Scan for the cell matching the given text and deliver its (X, Y) coordinate at center. 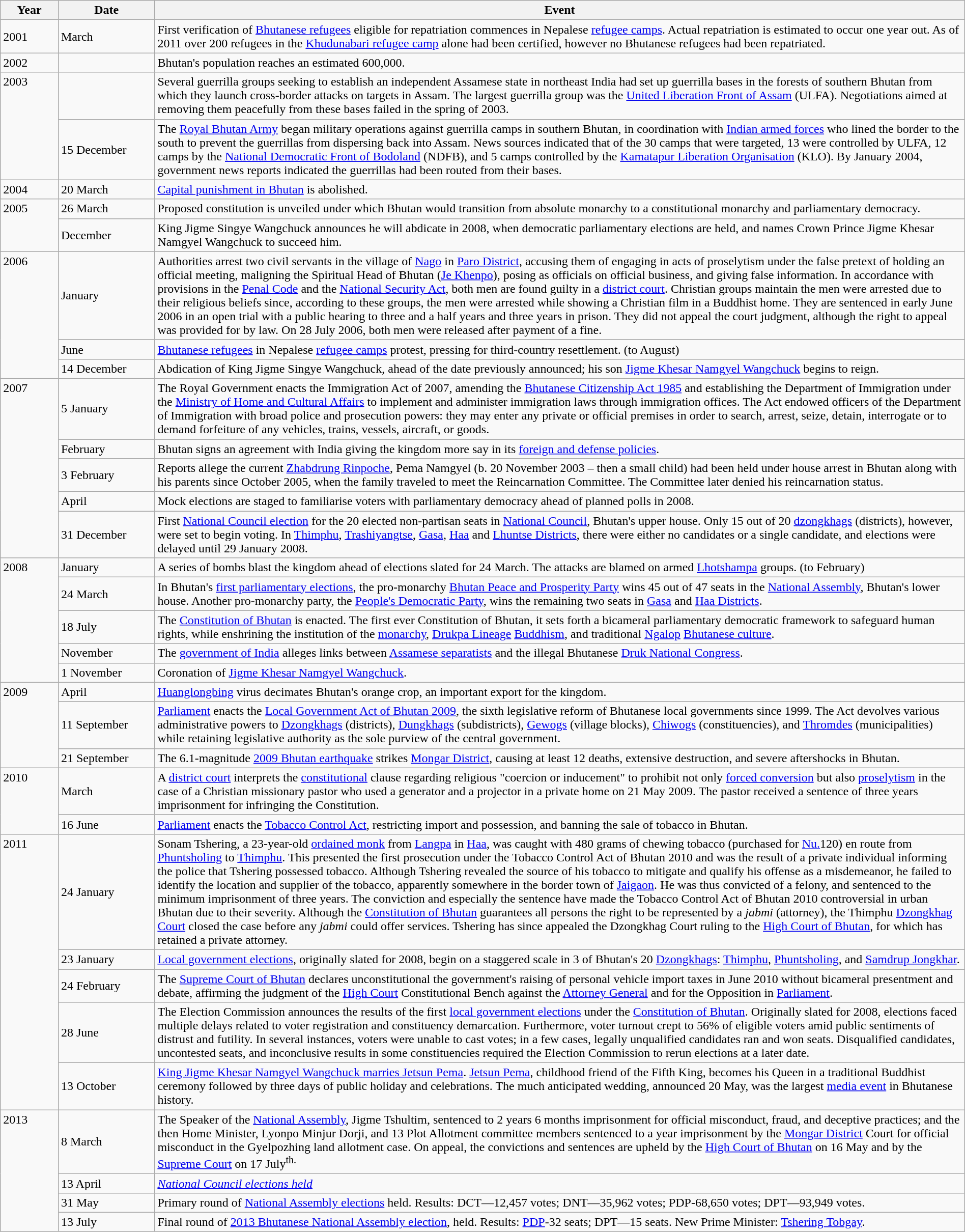
8 March (106, 1142)
24 March (106, 594)
A series of bombs blast the kingdom ahead of elections slated for 24 March. The attacks are blamed on armed Lhotshampa groups. (to February) (560, 568)
Final round of 2013 Bhutanese National Assembly election, held. Results: PDP-32 seats; DPT—15 seats. New Prime Minister: Tshering Tobgay. (560, 1222)
13 October (106, 1086)
15 December (106, 150)
Parliament enacts the Tobacco Control Act, restricting import and possession, and banning the sale of tobacco in Bhutan. (560, 824)
20 March (106, 189)
2002 (30, 63)
Event (560, 10)
Primary round of National Assembly elections held. Results: DCT—12,457 votes; DNT—35,962 votes; PDP-68,650 votes; DPT—93,949 votes. (560, 1202)
National Council elections held (560, 1183)
24 January (106, 892)
3 February (106, 475)
The government of India alleges links between Assamese separatists and the illegal Bhutanese Druk National Congress. (560, 653)
26 March (106, 209)
2007 (30, 468)
Capital punishment in Bhutan is abolished. (560, 189)
Huanglongbing virus decimates Bhutan's orange crop, an important export for the kingdom. (560, 692)
Abdication of King Jigme Singye Wangchuck, ahead of the date previously announced; his son Jigme Khesar Namgyel Wangchuck begins to reign. (560, 369)
2008 (30, 620)
Date (106, 10)
December (106, 235)
31 May (106, 1202)
June (106, 349)
2009 (30, 725)
28 June (106, 1032)
Bhutan signs an agreement with India giving the kingdom more say in its foreign and defense policies. (560, 449)
2006 (30, 315)
31 December (106, 535)
5 January (106, 408)
2004 (30, 189)
21 September (106, 758)
11 September (106, 725)
Bhutan's population reaches an estimated 600,000. (560, 63)
13 April (106, 1183)
16 June (106, 824)
2010 (30, 801)
Mock elections are staged to familiarise voters with parliamentary democracy ahead of planned polls in 2008. (560, 501)
2003 (30, 126)
24 February (106, 986)
23 January (106, 959)
14 December (106, 369)
2013 (30, 1171)
2001 (30, 37)
2011 (30, 971)
February (106, 449)
Coronation of Jigme Khesar Namgyel Wangchuck. (560, 673)
18 July (106, 627)
1 November (106, 673)
Year (30, 10)
13 July (106, 1222)
Bhutanese refugees in Nepalese refugee camps protest, pressing for third-country resettlement. (to August) (560, 349)
November (106, 653)
2005 (30, 225)
